Search for the cell housing the specified text and yield its [x, y] center coordinate. 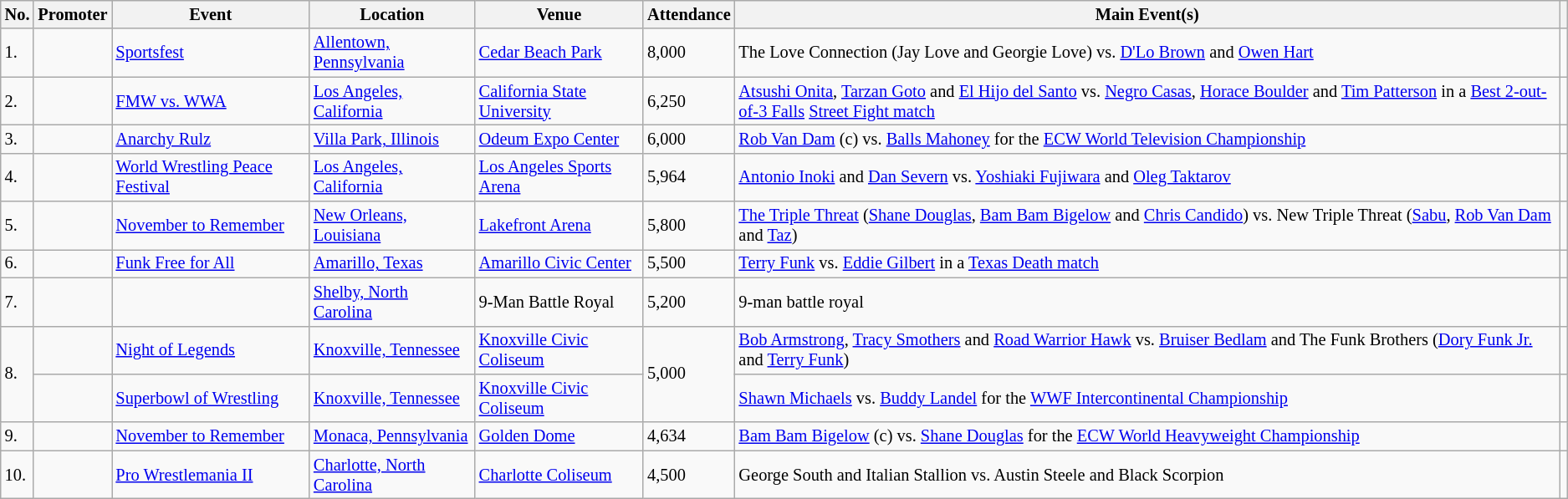
5,200 [689, 302]
FMW vs. WWA [211, 101]
5,800 [689, 226]
World Wrestling Peace Festival [211, 177]
The Triple Threat (Shane Douglas, Bam Bam Bigelow and Chris Candido) vs. New Triple Threat (Sabu, Rob Van Dam and Taz) [1147, 226]
Cedar Beach Park [559, 53]
Promoter [72, 14]
10. [18, 475]
Shelby, North Carolina [392, 302]
Golden Dome [559, 436]
Atsushi Onita, Tarzan Goto and El Hijo del Santo vs. Negro Casas, Horace Boulder and Tim Patterson in a Best 2-out-of-3 Falls Street Fight match [1147, 101]
8. [18, 374]
Attendance [689, 14]
Rob Van Dam (c) vs. Balls Mahoney for the ECW World Television Championship [1147, 139]
Villa Park, Illinois [392, 139]
Allentown, Pennsylvania [392, 53]
Funk Free for All [211, 263]
Lakefront Arena [559, 226]
5. [18, 226]
6,000 [689, 139]
Superbowl of Wrestling [211, 398]
Anarchy Rulz [211, 139]
Amarillo, Texas [392, 263]
5,000 [689, 374]
3. [18, 139]
2. [18, 101]
9-Man Battle Royal [559, 302]
Bob Armstrong, Tracy Smothers and Road Warrior Hawk vs. Bruiser Bedlam and The Funk Brothers (Dory Funk Jr. and Terry Funk) [1147, 350]
Monaca, Pennsylvania [392, 436]
Event [211, 14]
Antonio Inoki and Dan Severn vs. Yoshiaki Fujiwara and Oleg Taktarov [1147, 177]
Night of Legends [211, 350]
9-man battle royal [1147, 302]
California State University [559, 101]
Location [392, 14]
4,634 [689, 436]
Bam Bam Bigelow (c) vs. Shane Douglas for the ECW World Heavyweight Championship [1147, 436]
8,000 [689, 53]
New Orleans, Louisiana [392, 226]
7. [18, 302]
5,500 [689, 263]
4. [18, 177]
Venue [559, 14]
9. [18, 436]
6,250 [689, 101]
Odeum Expo Center [559, 139]
George South and Italian Stallion vs. Austin Steele and Black Scorpion [1147, 475]
Charlotte, North Carolina [392, 475]
Sportsfest [211, 53]
4,500 [689, 475]
Amarillo Civic Center [559, 263]
Charlotte Coliseum [559, 475]
Terry Funk vs. Eddie Gilbert in a Texas Death match [1147, 263]
No. [18, 14]
1. [18, 53]
Los Angeles Sports Arena [559, 177]
The Love Connection (Jay Love and Georgie Love) vs. D'Lo Brown and Owen Hart [1147, 53]
Pro Wrestlemania II [211, 475]
6. [18, 263]
5,964 [689, 177]
Main Event(s) [1147, 14]
Shawn Michaels vs. Buddy Landel for the WWF Intercontinental Championship [1147, 398]
